Return (X, Y) of the center of cell containing provided text 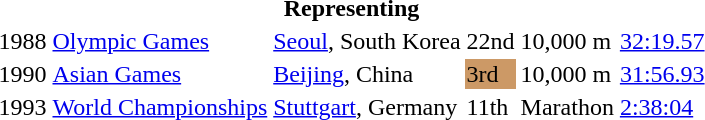
3rd (490, 74)
Olympic Games (160, 41)
Asian Games (160, 74)
Beijing, China (367, 74)
Seoul, South Korea (367, 41)
22nd (490, 41)
